Identify which cell holds the provided text, then report its (X, Y) central coordinate. 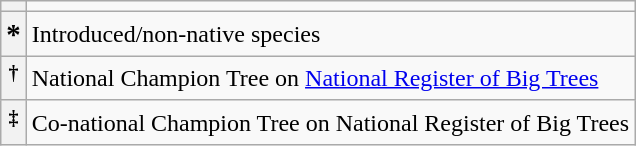
Co-national Champion Tree on National Register of Big Trees (330, 122)
‡ (14, 122)
National Champion Tree on National Register of Big Trees (330, 78)
Introduced/non-native species (330, 34)
* (14, 34)
† (14, 78)
